Find where the given text appears and provide that cell's center as [x, y] coordinate. 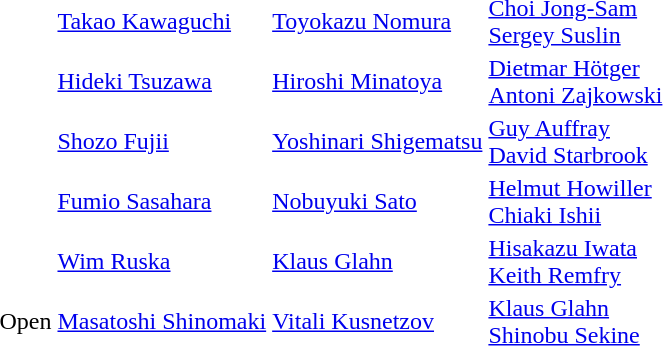
Hiroshi Minatoya [378, 82]
Shozo Fujii [162, 142]
Fumio Sasahara [162, 202]
Yoshinari Shigematsu [378, 142]
Nobuyuki Sato [378, 202]
Klaus Glahn [378, 262]
Hideki Tsuzawa [162, 82]
Wim Ruska [162, 262]
